Detect which cell encompasses the target text, then output its [x, y] center coordinate. 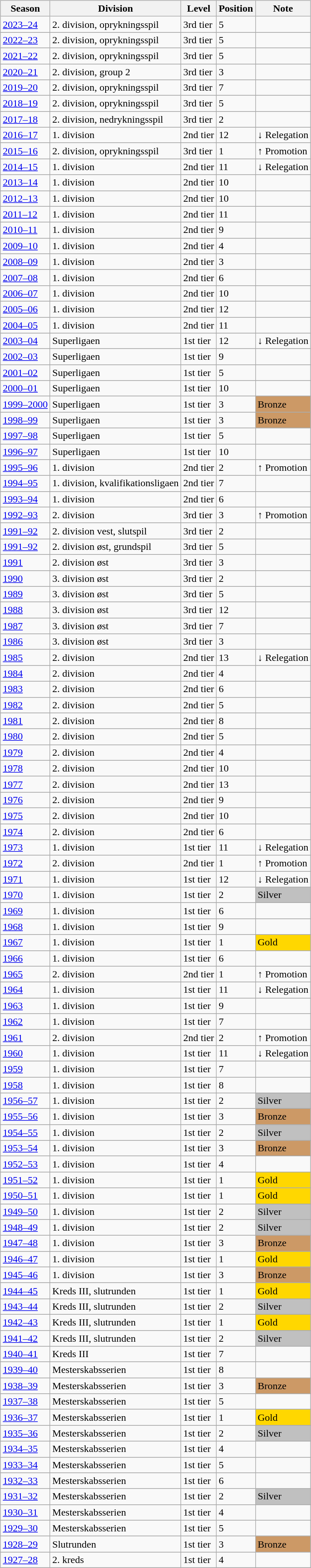
1982 [25, 705]
1985 [25, 658]
1941–42 [25, 1338]
1927–28 [25, 1560]
Note [283, 8]
1992–93 [25, 515]
1963 [25, 1006]
1929–30 [25, 1528]
1971 [25, 879]
1947–48 [25, 1243]
1997–98 [25, 436]
2000–01 [25, 388]
1933–34 [25, 1465]
1954–55 [25, 1133]
1948–49 [25, 1227]
Position [236, 8]
1987 [25, 626]
1936–37 [25, 1417]
1934–35 [25, 1449]
1945–46 [25, 1275]
2021–22 [25, 56]
2009–10 [25, 246]
1943–44 [25, 1306]
1968 [25, 927]
1935–36 [25, 1433]
1959 [25, 1069]
1950–51 [25, 1196]
1978 [25, 768]
1996–97 [25, 452]
1986 [25, 642]
1969 [25, 911]
1930–31 [25, 1512]
1961 [25, 1037]
2020–21 [25, 72]
1966 [25, 958]
1977 [25, 784]
2. kreds [116, 1560]
Kreds III [116, 1354]
Division [116, 8]
2. division vest, slutspil [116, 531]
2023–24 [25, 24]
1951–52 [25, 1180]
1974 [25, 831]
1972 [25, 863]
1965 [25, 974]
1952–53 [25, 1164]
1967 [25, 942]
1976 [25, 800]
1998–99 [25, 420]
1928–29 [25, 1544]
1980 [25, 737]
Slutrunden [116, 1544]
1960 [25, 1053]
1937–38 [25, 1402]
1995–96 [25, 467]
1964 [25, 990]
1956–57 [25, 1101]
1944–45 [25, 1291]
2007–08 [25, 277]
1942–43 [25, 1322]
2008–09 [25, 262]
1962 [25, 1021]
1999–2000 [25, 404]
2015–16 [25, 151]
1932–33 [25, 1481]
1993–94 [25, 499]
1973 [25, 848]
2012–13 [25, 198]
1991 [25, 562]
1958 [25, 1085]
2. division, group 2 [116, 72]
2019–20 [25, 88]
1994–95 [25, 483]
2002–03 [25, 357]
1988 [25, 610]
2017–18 [25, 119]
1939–40 [25, 1370]
1. division, kvalifikationsligaen [116, 483]
Level [199, 8]
1940–41 [25, 1354]
2011–12 [25, 214]
2010–11 [25, 230]
2016–17 [25, 135]
2005–06 [25, 309]
2003–04 [25, 341]
1970 [25, 895]
2022–23 [25, 40]
2014–15 [25, 167]
Season [25, 8]
1981 [25, 721]
2018–19 [25, 104]
1983 [25, 689]
1975 [25, 816]
1984 [25, 673]
2013–14 [25, 183]
1989 [25, 594]
2. division, nedrykningsspil [116, 119]
1949–50 [25, 1212]
1946–47 [25, 1259]
1953–54 [25, 1148]
2. division øst, grundspil [116, 547]
2. division øst [116, 562]
2006–07 [25, 293]
2004–05 [25, 325]
2001–02 [25, 373]
1931–32 [25, 1496]
1955–56 [25, 1117]
1938–39 [25, 1386]
1990 [25, 579]
1979 [25, 752]
